Detect which cell encompasses the target text, then output its [x, y] center coordinate. 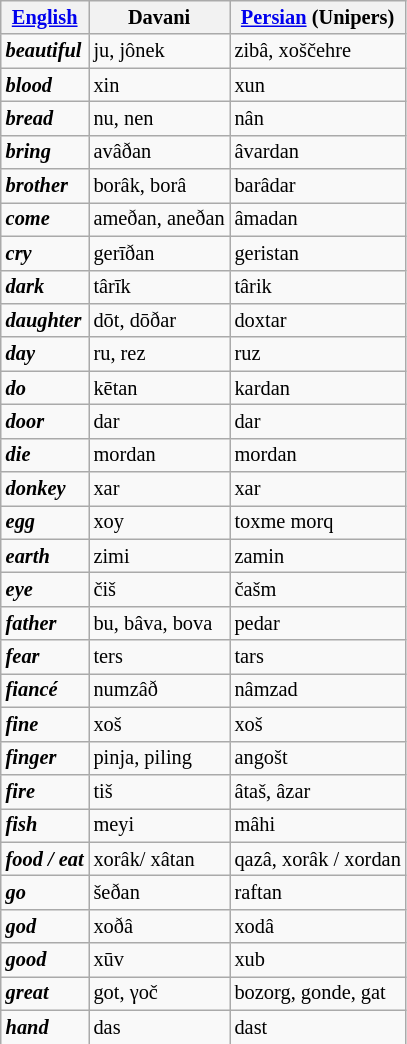
Persian (Unipers) [318, 17]
čašm [318, 589]
gerīðan [160, 253]
âtaš, âzar [318, 791]
mâhi [318, 825]
door [45, 421]
avâðan [160, 152]
xoy [160, 522]
go [45, 892]
nâmzad [318, 690]
die [45, 455]
das [160, 1027]
dast [318, 1027]
angošt [318, 758]
earth [45, 556]
god [45, 926]
nân [318, 118]
nu, nen [160, 118]
kētan [160, 388]
xub [318, 960]
donkey [45, 489]
meyi [160, 825]
târīk [160, 287]
daughter [45, 320]
toxme morq [318, 522]
pinja, piling [160, 758]
raftan [318, 892]
xun [318, 85]
fish [45, 825]
beautiful [45, 51]
eye [45, 589]
fiancé [45, 690]
got, γoč [160, 993]
egg [45, 522]
cry [45, 253]
ju, jônek [160, 51]
tiš [160, 791]
great [45, 993]
barâdar [318, 186]
âmadan [318, 219]
dark [45, 287]
xūv [160, 960]
qazâ, xorâk / xordan [318, 859]
tars [318, 657]
day [45, 354]
father [45, 623]
xorâk/ xâtan [160, 859]
do [45, 388]
pedar [318, 623]
finger [45, 758]
bread [45, 118]
geristan [318, 253]
good [45, 960]
bu, bâva, bova [160, 623]
borâk, borâ [160, 186]
bring [45, 152]
brother [45, 186]
âvardan [318, 152]
food / eat [45, 859]
xin [160, 85]
xoðâ [160, 926]
ters [160, 657]
doxtar [318, 320]
zimi [160, 556]
hand [45, 1027]
xodâ [318, 926]
bozorg, gonde, gat [318, 993]
fire [45, 791]
zibâ, xoščehre [318, 51]
ru, rez [160, 354]
ameðan, aneðan [160, 219]
fine [45, 724]
kardan [318, 388]
Davani [160, 17]
šeðan [160, 892]
come [45, 219]
dōt, dōðar [160, 320]
numzâð [160, 690]
čiš [160, 589]
blood [45, 85]
târik [318, 287]
zamin [318, 556]
English [45, 17]
fear [45, 657]
ruz [318, 354]
